Return the (X, Y) coordinate for the center point of the cell that contains the specified text.  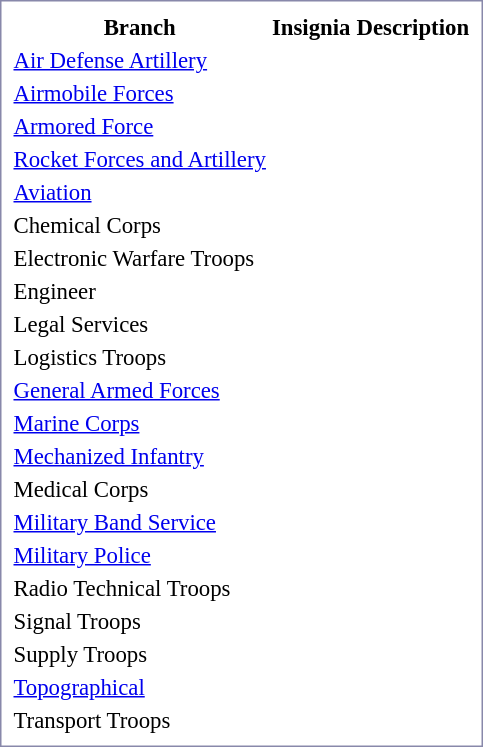
Chemical Corps (140, 225)
Marine Corps (140, 423)
Aviation (140, 192)
Legal Services (140, 324)
Medical Corps (140, 489)
Signal Troops (140, 621)
Armored Force (140, 126)
Engineer (140, 291)
Military Band Service (140, 522)
Branch (140, 27)
Mechanized Infantry (140, 456)
Description (413, 27)
Transport Troops (140, 720)
Topographical (140, 687)
Rocket Forces and Artillery (140, 159)
Electronic Warfare Troops (140, 258)
Air Defense Artillery (140, 60)
Logistics Troops (140, 357)
General Armed Forces (140, 390)
Radio Technical Troops (140, 588)
Supply Troops (140, 654)
Insignia (311, 27)
Airmobile Forces (140, 93)
Military Police (140, 555)
